For the text-containing cell, return its midpoint in (X, Y) coordinate format. 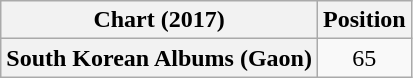
South Korean Albums (Gaon) (160, 58)
65 (364, 58)
Position (364, 20)
Chart (2017) (160, 20)
